Provide the (X, Y) coordinate of the cell's center where the given text is located.  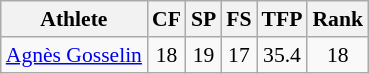
CF (166, 19)
17 (238, 55)
Rank (338, 19)
TFP (282, 19)
35.4 (282, 55)
19 (204, 55)
SP (204, 19)
Agnès Gosselin (74, 55)
FS (238, 19)
Athlete (74, 19)
